Identify which cell holds the provided text, then report its [x, y] central coordinate. 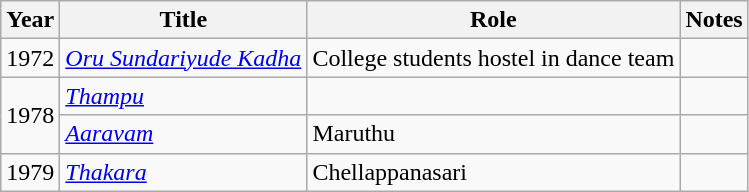
Maruthu [494, 134]
Oru Sundariyude Kadha [184, 58]
Aaravam [184, 134]
1979 [30, 172]
1978 [30, 115]
Title [184, 20]
Role [494, 20]
Notes [714, 20]
Thakara [184, 172]
1972 [30, 58]
Thampu [184, 96]
College students hostel in dance team [494, 58]
Year [30, 20]
Chellappanasari [494, 172]
